Pinpoint the cell where the given text exists, returning its (x, y) midpoint coordinate. 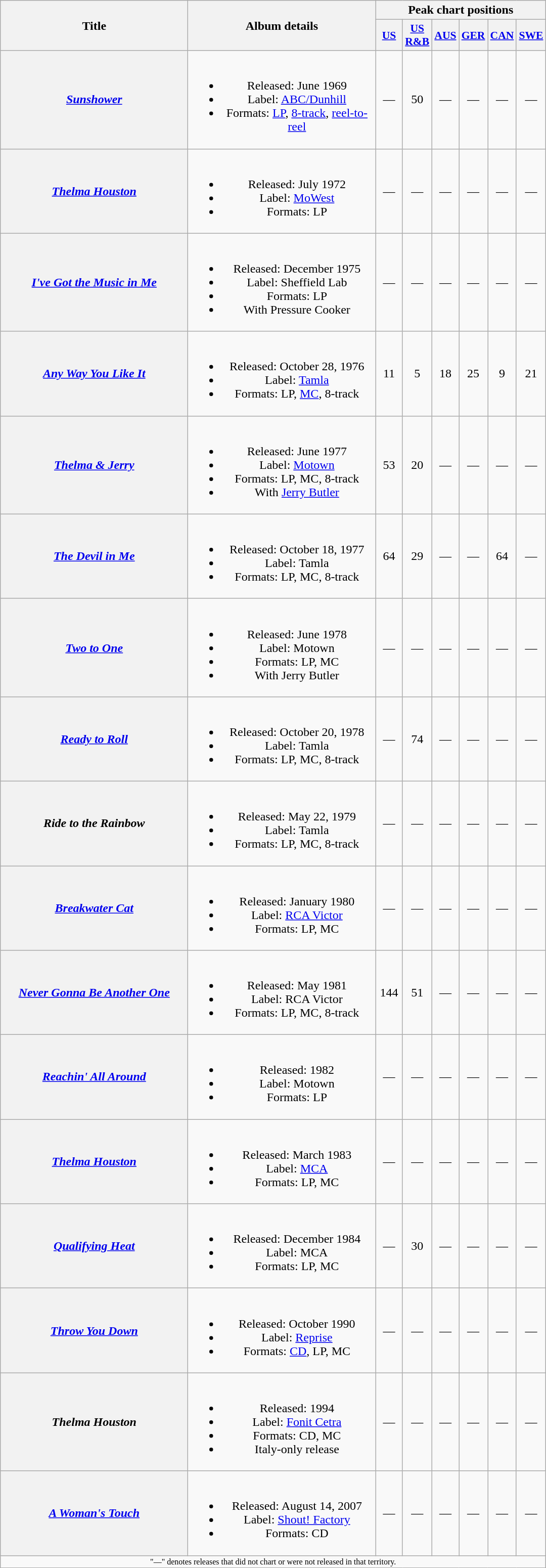
Released: October 28, 1976Label: TamlaFormats: LP, MC, 8-track (282, 373)
Released: 1994Label: Fonit CetraFormats: CD, MCItaly-only release (282, 1422)
"—" denotes releases that did not chart or were not released in that territory. (273, 1561)
Qualifying Heat (94, 1246)
Sunshower (94, 100)
Released: May 22, 1979Label: TamlaFormats: LP, MC, 8-track (282, 823)
Released: October 20, 1978Label: TamlaFormats: LP, MC, 8-track (282, 738)
18 (445, 373)
Album details (282, 25)
Released: August 14, 2007Label: Shout! FactoryFormats: CD (282, 1513)
Throw You Down (94, 1330)
30 (417, 1246)
Thelma & Jerry (94, 465)
Released: July 1972Label: MoWestFormats: LP (282, 191)
74 (417, 738)
Two to One (94, 647)
Released: December 1975Label: Sheffield LabFormats: LPWith Pressure Cooker (282, 282)
Released: June 1978Label: MotownFormats: LP, MCWith Jerry Butler (282, 647)
Never Gonna Be Another One (94, 992)
The Devil in Me (94, 556)
20 (417, 465)
I've Got the Music in Me (94, 282)
Released: May 1981Label: RCA VictorFormats: LP, MC, 8-track (282, 992)
5 (417, 373)
144 (389, 992)
Released: January 1980Label: RCA VictorFormats: LP, MC (282, 908)
Released: 1982Label: MotownFormats: LP (282, 1077)
21 (531, 373)
Released: October 1990Label: RepriseFormats: CD, LP, MC (282, 1330)
US R&B (417, 35)
Reachin' All Around (94, 1077)
Released: March 1983Label: MCAFormats: LP, MC (282, 1161)
Released: December 1984Label: MCAFormats: LP, MC (282, 1246)
53 (389, 465)
Peak chart positions (461, 10)
29 (417, 556)
AUS (445, 35)
11 (389, 373)
Any Way You Like It (94, 373)
50 (417, 100)
Released: June 1977Label: MotownFormats: LP, MC, 8-trackWith Jerry Butler (282, 465)
9 (503, 373)
Released: June 1969Label: ABC/DunhillFormats: LP, 8-track, reel-to-reel (282, 100)
25 (473, 373)
Ready to Roll (94, 738)
SWE (531, 35)
US (389, 35)
51 (417, 992)
GER (473, 35)
A Woman's Touch (94, 1513)
Breakwater Cat (94, 908)
CAN (503, 35)
Title (94, 25)
Released: October 18, 1977Label: TamlaFormats: LP, MC, 8-track (282, 556)
Ride to the Rainbow (94, 823)
